Capture the cell that displays the provided text and extract its [x, y] central coordinate. 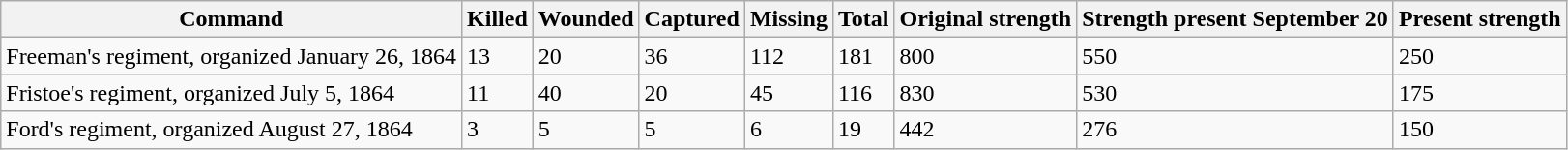
116 [863, 93]
19 [863, 130]
181 [863, 56]
40 [586, 93]
830 [986, 93]
550 [1235, 56]
Total [863, 19]
530 [1235, 93]
175 [1479, 93]
6 [789, 130]
Ford's regiment, organized August 27, 1864 [232, 130]
800 [986, 56]
45 [789, 93]
Killed [498, 19]
36 [692, 56]
3 [498, 130]
442 [986, 130]
Strength present September 20 [1235, 19]
112 [789, 56]
276 [1235, 130]
11 [498, 93]
Command [232, 19]
Original strength [986, 19]
250 [1479, 56]
Present strength [1479, 19]
Captured [692, 19]
150 [1479, 130]
Freeman's regiment, organized January 26, 1864 [232, 56]
Wounded [586, 19]
Missing [789, 19]
13 [498, 56]
Fristoe's regiment, organized July 5, 1864 [232, 93]
